Provide the [X, Y] coordinate of the cell's center where the given text is located.  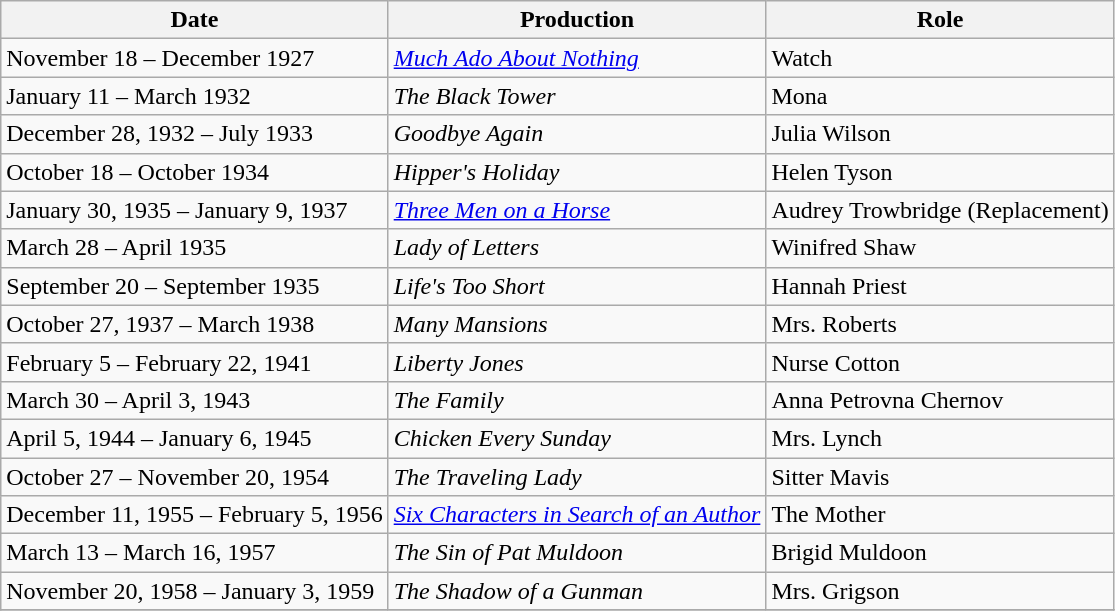
Anna Petrovna Chernov [940, 400]
March 30 – April 3, 1943 [194, 400]
Hipper's Holiday [577, 172]
December 28, 1932 – July 1933 [194, 134]
Mrs. Lynch [940, 438]
Mrs. Roberts [940, 324]
Life's Too Short [577, 286]
February 5 – February 22, 1941 [194, 362]
Many Mansions [577, 324]
Brigid Muldoon [940, 553]
Liberty Jones [577, 362]
December 11, 1955 – February 5, 1956 [194, 515]
The Mother [940, 515]
Goodbye Again [577, 134]
January 30, 1935 – January 9, 1937 [194, 210]
October 18 – October 1934 [194, 172]
Sitter Mavis [940, 477]
The Black Tower [577, 96]
Hannah Priest [940, 286]
Winifred Shaw [940, 248]
March 13 – March 16, 1957 [194, 553]
April 5, 1944 – January 6, 1945 [194, 438]
October 27, 1937 – March 1938 [194, 324]
Helen Tyson [940, 172]
November 20, 1958 – January 3, 1959 [194, 591]
Mona [940, 96]
Mrs. Grigson [940, 591]
October 27 – November 20, 1954 [194, 477]
Nurse Cotton [940, 362]
November 18 – December 1927 [194, 58]
Much Ado About Nothing [577, 58]
The Family [577, 400]
Production [577, 20]
Three Men on a Horse [577, 210]
Audrey Trowbridge (Replacement) [940, 210]
The Shadow of a Gunman [577, 591]
September 20 – September 1935 [194, 286]
Lady of Letters [577, 248]
Julia Wilson [940, 134]
Six Characters in Search of an Author [577, 515]
Chicken Every Sunday [577, 438]
January 11 – March 1932 [194, 96]
Role [940, 20]
Watch [940, 58]
March 28 – April 1935 [194, 248]
The Sin of Pat Muldoon [577, 553]
Date [194, 20]
The Traveling Lady [577, 477]
